Detect which cell encompasses the target text, then output its (X, Y) center coordinate. 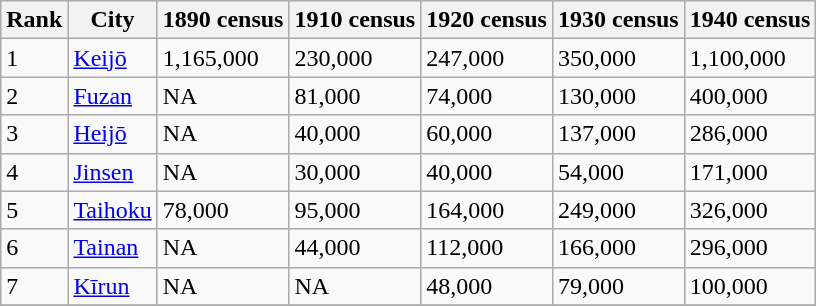
130,000 (618, 96)
1910 census (355, 20)
3 (34, 134)
Heijō (112, 134)
City (112, 20)
60,000 (487, 134)
54,000 (618, 172)
1920 census (487, 20)
Kīrun (112, 286)
44,000 (355, 248)
79,000 (618, 286)
81,000 (355, 96)
Jinsen (112, 172)
5 (34, 210)
Keijō (112, 58)
1,100,000 (750, 58)
30,000 (355, 172)
286,000 (750, 134)
137,000 (618, 134)
247,000 (487, 58)
400,000 (750, 96)
Tainan (112, 248)
Taihoku (112, 210)
171,000 (750, 172)
74,000 (487, 96)
1930 census (618, 20)
1 (34, 58)
48,000 (487, 286)
Rank (34, 20)
112,000 (487, 248)
166,000 (618, 248)
2 (34, 96)
4 (34, 172)
296,000 (750, 248)
100,000 (750, 286)
350,000 (618, 58)
78,000 (223, 210)
249,000 (618, 210)
1890 census (223, 20)
164,000 (487, 210)
Fuzan (112, 96)
230,000 (355, 58)
95,000 (355, 210)
6 (34, 248)
326,000 (750, 210)
7 (34, 286)
1940 census (750, 20)
1,165,000 (223, 58)
